Detect which cell encompasses the target text, then output its (x, y) center coordinate. 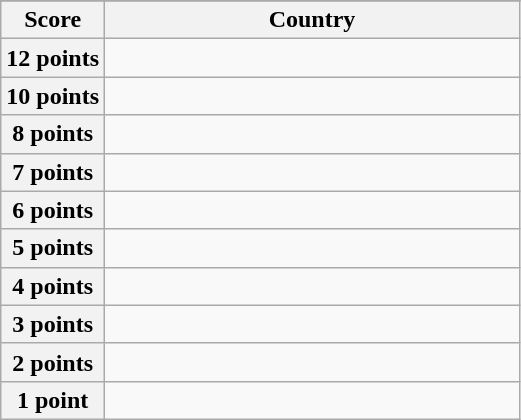
8 points (53, 134)
6 points (53, 210)
2 points (53, 362)
5 points (53, 248)
4 points (53, 286)
12 points (53, 58)
7 points (53, 172)
Country (312, 20)
1 point (53, 400)
Score (53, 20)
10 points (53, 96)
3 points (53, 324)
